Return the [x, y] coordinate for the center point of the cell that contains the specified text.  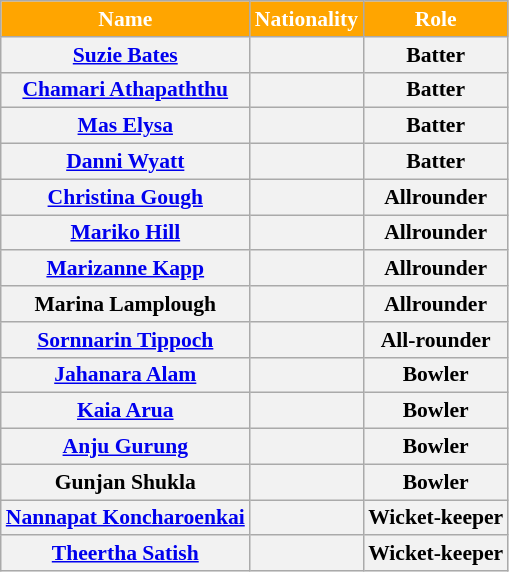
Danni Wyatt [126, 162]
Chamari Athapaththu [126, 90]
All-rounder [436, 340]
Nationality [306, 19]
Anju Gurung [126, 447]
Gunjan Shukla [126, 482]
Kaia Arua [126, 411]
Sornnarin Tippoch [126, 340]
Marizanne Kapp [126, 269]
Christina Gough [126, 197]
Theertha Satish [126, 554]
Jahanara Alam [126, 375]
Mariko Hill [126, 233]
Name [126, 19]
Role [436, 19]
Mas Elysa [126, 126]
Nannapat Koncharoenkai [126, 518]
Marina Lamplough [126, 304]
Suzie Bates [126, 55]
